Detect which cell encompasses the target text, then output its [X, Y] center coordinate. 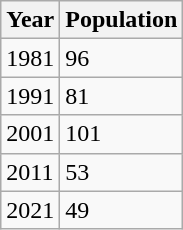
101 [122, 134]
Population [122, 20]
96 [122, 58]
2021 [30, 210]
49 [122, 210]
1991 [30, 96]
1981 [30, 58]
53 [122, 172]
Year [30, 20]
2011 [30, 172]
2001 [30, 134]
81 [122, 96]
